Scan for the cell matching the given text and deliver its (X, Y) coordinate at center. 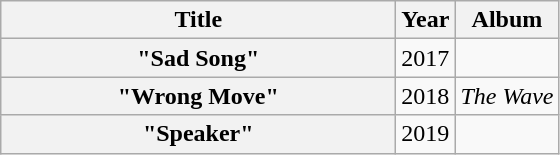
2017 (426, 58)
2018 (426, 96)
Year (426, 20)
"Wrong Move" (198, 96)
Album (507, 20)
"Speaker" (198, 134)
Title (198, 20)
The Wave (507, 96)
2019 (426, 134)
"Sad Song" (198, 58)
